Capture the cell that displays the provided text and extract its [x, y] central coordinate. 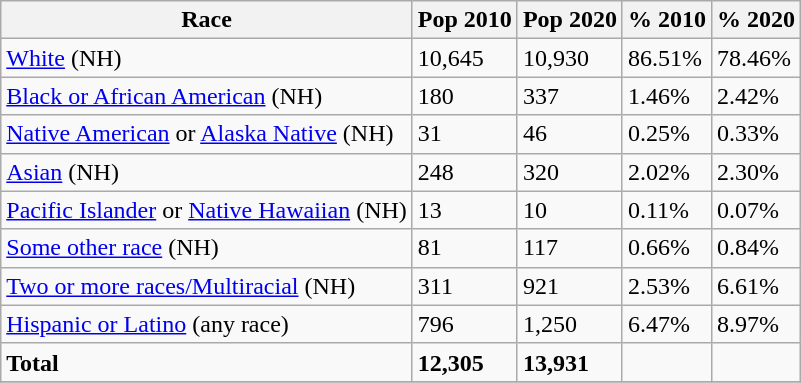
311 [464, 286]
6.47% [666, 324]
Hispanic or Latino (any race) [207, 324]
180 [464, 96]
13,931 [570, 362]
2.02% [666, 172]
0.33% [756, 134]
0.11% [666, 210]
2.53% [666, 286]
117 [570, 248]
0.25% [666, 134]
6.61% [756, 286]
0.66% [666, 248]
Black or African American (NH) [207, 96]
Pop 2020 [570, 20]
10,645 [464, 58]
921 [570, 286]
Race [207, 20]
Pacific Islander or Native Hawaiian (NH) [207, 210]
0.07% [756, 210]
% 2020 [756, 20]
0.84% [756, 248]
White (NH) [207, 58]
2.42% [756, 96]
1.46% [666, 96]
Total [207, 362]
796 [464, 324]
% 2010 [666, 20]
46 [570, 134]
2.30% [756, 172]
Some other race (NH) [207, 248]
31 [464, 134]
Two or more races/Multiracial (NH) [207, 286]
Native American or Alaska Native (NH) [207, 134]
8.97% [756, 324]
10,930 [570, 58]
Pop 2010 [464, 20]
337 [570, 96]
81 [464, 248]
78.46% [756, 58]
10 [570, 210]
86.51% [666, 58]
320 [570, 172]
Asian (NH) [207, 172]
248 [464, 172]
1,250 [570, 324]
12,305 [464, 362]
13 [464, 210]
